Detect which cell encompasses the target text, then output its [X, Y] center coordinate. 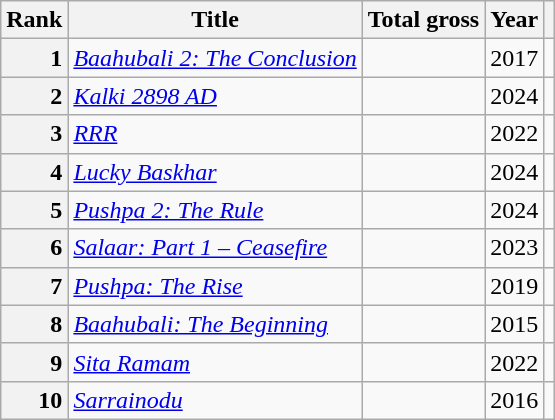
2 [34, 96]
2019 [514, 286]
7 [34, 286]
Pushpa: The Rise [215, 286]
3 [34, 134]
Baahubali: The Beginning [215, 324]
2023 [514, 248]
2016 [514, 400]
Pushpa 2: The Rule [215, 210]
Kalki 2898 AD [215, 96]
10 [34, 400]
5 [34, 210]
Total gross [423, 20]
8 [34, 324]
Salaar: Part 1 – Ceasefire [215, 248]
Lucky Baskhar [215, 172]
1 [34, 58]
6 [34, 248]
Sita Ramam [215, 362]
2015 [514, 324]
Sarrainodu [215, 400]
4 [34, 172]
Rank [34, 20]
2017 [514, 58]
RRR [215, 134]
Baahubali 2: The Conclusion [215, 58]
Year [514, 20]
Title [215, 20]
9 [34, 362]
